Return [X, Y] of the center of cell containing provided text 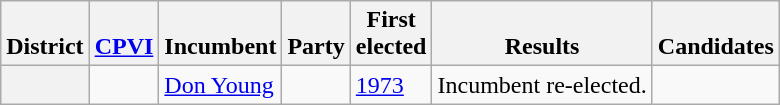
1973 [391, 85]
Candidates [716, 34]
Firstelected [391, 34]
Incumbent [220, 34]
Party [316, 34]
CPVI [124, 34]
Don Young [220, 85]
Incumbent re-elected. [542, 85]
Results [542, 34]
District [45, 34]
